Identify which cell holds the provided text, then report its (x, y) central coordinate. 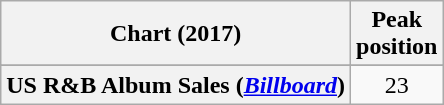
23 (397, 85)
US R&B Album Sales (Billboard) (176, 85)
Peakposition (397, 34)
Chart (2017) (176, 34)
